Determine the (x, y) coordinate at the center of the cell enclosing the given text.  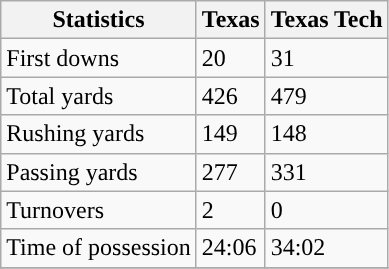
479 (326, 96)
Statistics (99, 20)
Time of possession (99, 248)
Turnovers (99, 210)
Texas Tech (326, 20)
31 (326, 58)
0 (326, 210)
277 (230, 172)
20 (230, 58)
331 (326, 172)
First downs (99, 58)
Texas (230, 20)
Total yards (99, 96)
34:02 (326, 248)
24:06 (230, 248)
2 (230, 210)
426 (230, 96)
Passing yards (99, 172)
148 (326, 134)
149 (230, 134)
Rushing yards (99, 134)
